Return [X, Y] of the center of cell containing provided text 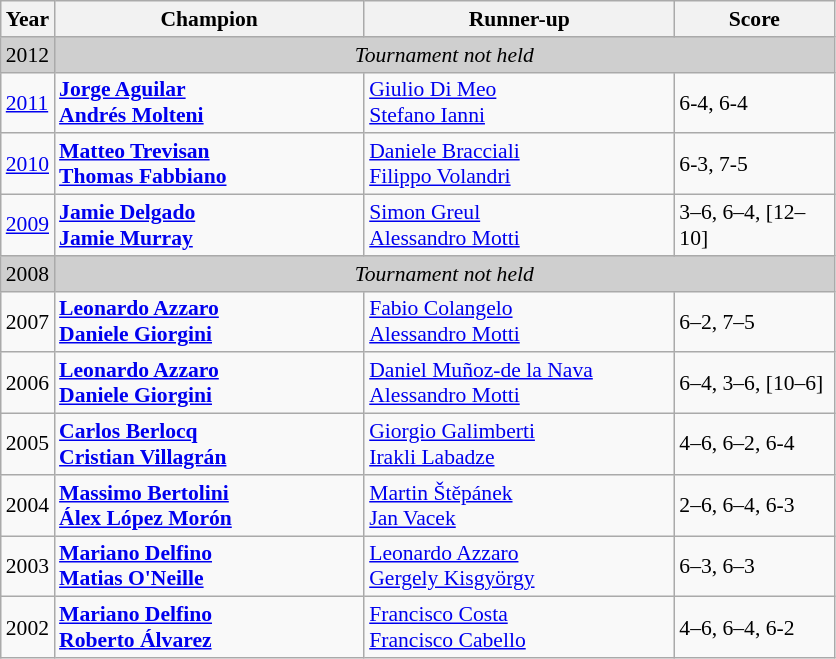
2006 [28, 384]
Carlos Berlocq Cristian Villagrán [209, 444]
Daniel Muñoz-de la Nava Alessandro Motti [519, 384]
Massimo Bertolini Álex López Morón [209, 506]
Daniele Bracciali Filippo Volandri [519, 164]
Francisco Costa Francisco Cabello [519, 628]
2003 [28, 566]
Leonardo Azzaro Gergely Kisgyörgy [519, 566]
Giorgio Galimberti Irakli Labadze [519, 444]
6-4, 6-4 [754, 102]
2009 [28, 226]
Champion [209, 19]
4–6, 6–2, 6-4 [754, 444]
Simon Greul Alessandro Motti [519, 226]
2004 [28, 506]
2012 [28, 55]
Matteo Trevisan Thomas Fabbiano [209, 164]
4–6, 6–4, 6-2 [754, 628]
3–6, 6–4, [12–10] [754, 226]
Score [754, 19]
Giulio Di Meo Stefano Ianni [519, 102]
2007 [28, 322]
Martin Štěpánek Jan Vacek [519, 506]
Runner-up [519, 19]
2011 [28, 102]
Jorge Aguilar Andrés Molteni [209, 102]
2002 [28, 628]
6–3, 6–3 [754, 566]
Fabio Colangelo Alessandro Motti [519, 322]
6–4, 3–6, [10–6] [754, 384]
Year [28, 19]
2010 [28, 164]
Jamie Delgado Jamie Murray [209, 226]
6-3, 7-5 [754, 164]
2008 [28, 274]
6–2, 7–5 [754, 322]
2–6, 6–4, 6-3 [754, 506]
Mariano Delfino Matias O'Neille [209, 566]
Mariano Delfino Roberto Álvarez [209, 628]
2005 [28, 444]
